Scan for the cell matching the given text and deliver its (X, Y) coordinate at center. 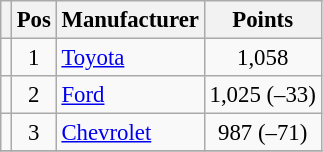
1,025 (–33) (262, 95)
Points (262, 20)
2 (34, 95)
1,058 (262, 58)
Manufacturer (130, 20)
1 (34, 58)
Ford (130, 95)
3 (34, 133)
Pos (34, 20)
Toyota (130, 58)
Chevrolet (130, 133)
987 (–71) (262, 133)
